Extract the [x, y] coordinate from the center of the cell holding the provided text.  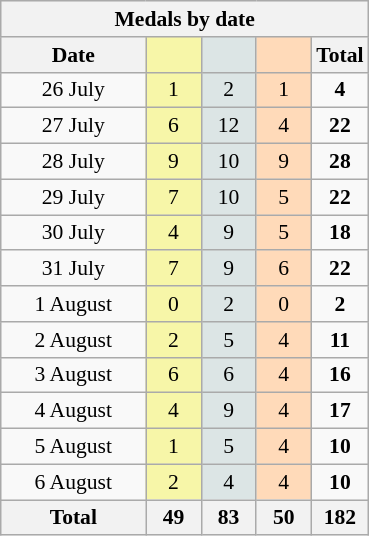
2 August [74, 340]
11 [340, 340]
Date [74, 55]
3 August [74, 375]
16 [340, 375]
4 August [74, 411]
182 [340, 518]
83 [228, 518]
Medals by date [185, 19]
18 [340, 233]
26 July [74, 90]
30 July [74, 233]
28 July [74, 162]
31 July [74, 269]
12 [228, 126]
27 July [74, 126]
49 [174, 518]
17 [340, 411]
50 [284, 518]
6 August [74, 482]
1 August [74, 304]
29 July [74, 197]
28 [340, 162]
5 August [74, 447]
